Return the [X, Y] coordinate for the center point of the cell that contains the specified text.  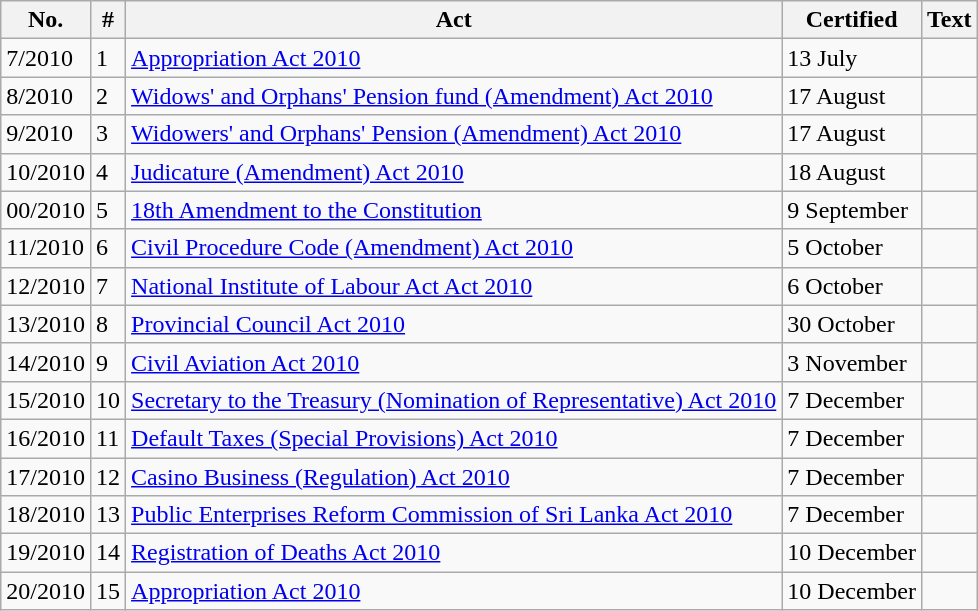
9 [108, 362]
15 [108, 591]
18th Amendment to the Constitution [454, 210]
15/2010 [46, 400]
Judicature (Amendment) Act 2010 [454, 172]
14 [108, 553]
Text [949, 20]
18/2010 [46, 515]
Default Taxes (Special Provisions) Act 2010 [454, 438]
19/2010 [46, 553]
5 [108, 210]
Civil Procedure Code (Amendment) Act 2010 [454, 248]
Public Enterprises Reform Commission of Sri Lanka Act 2010 [454, 515]
Act [454, 20]
Provincial Council Act 2010 [454, 324]
16/2010 [46, 438]
13 July [852, 58]
Widowers' and Orphans' Pension (Amendment) Act 2010 [454, 134]
National Institute of Labour Act Act 2010 [454, 286]
No. [46, 20]
7/2010 [46, 58]
8 [108, 324]
# [108, 20]
3 [108, 134]
2 [108, 96]
1 [108, 58]
Certified [852, 20]
11 [108, 438]
9/2010 [46, 134]
10/2010 [46, 172]
6 [108, 248]
Civil Aviation Act 2010 [454, 362]
17/2010 [46, 477]
10 [108, 400]
Registration of Deaths Act 2010 [454, 553]
18 August [852, 172]
5 October [852, 248]
13/2010 [46, 324]
Secretary to the Treasury (Nomination of Representative) Act 2010 [454, 400]
3 November [852, 362]
12/2010 [46, 286]
14/2010 [46, 362]
9 September [852, 210]
20/2010 [46, 591]
13 [108, 515]
00/2010 [46, 210]
8/2010 [46, 96]
Casino Business (Regulation) Act 2010 [454, 477]
4 [108, 172]
7 [108, 286]
11/2010 [46, 248]
6 October [852, 286]
Widows' and Orphans' Pension fund (Amendment) Act 2010 [454, 96]
30 October [852, 324]
12 [108, 477]
